Detect which cell encompasses the target text, then output its (x, y) center coordinate. 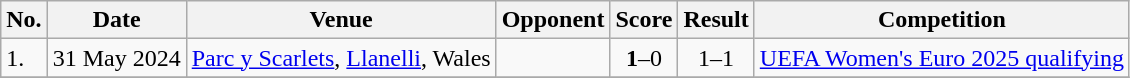
1–1 (716, 58)
Result (716, 20)
Opponent (553, 20)
Venue (341, 20)
Score (644, 20)
1–0 (644, 58)
31 May 2024 (116, 58)
Parc y Scarlets, Llanelli, Wales (341, 58)
Competition (942, 20)
No. (24, 20)
1. (24, 58)
UEFA Women's Euro 2025 qualifying (942, 58)
Date (116, 20)
